Pinpoint the cell where the given text exists, returning its [X, Y] midpoint coordinate. 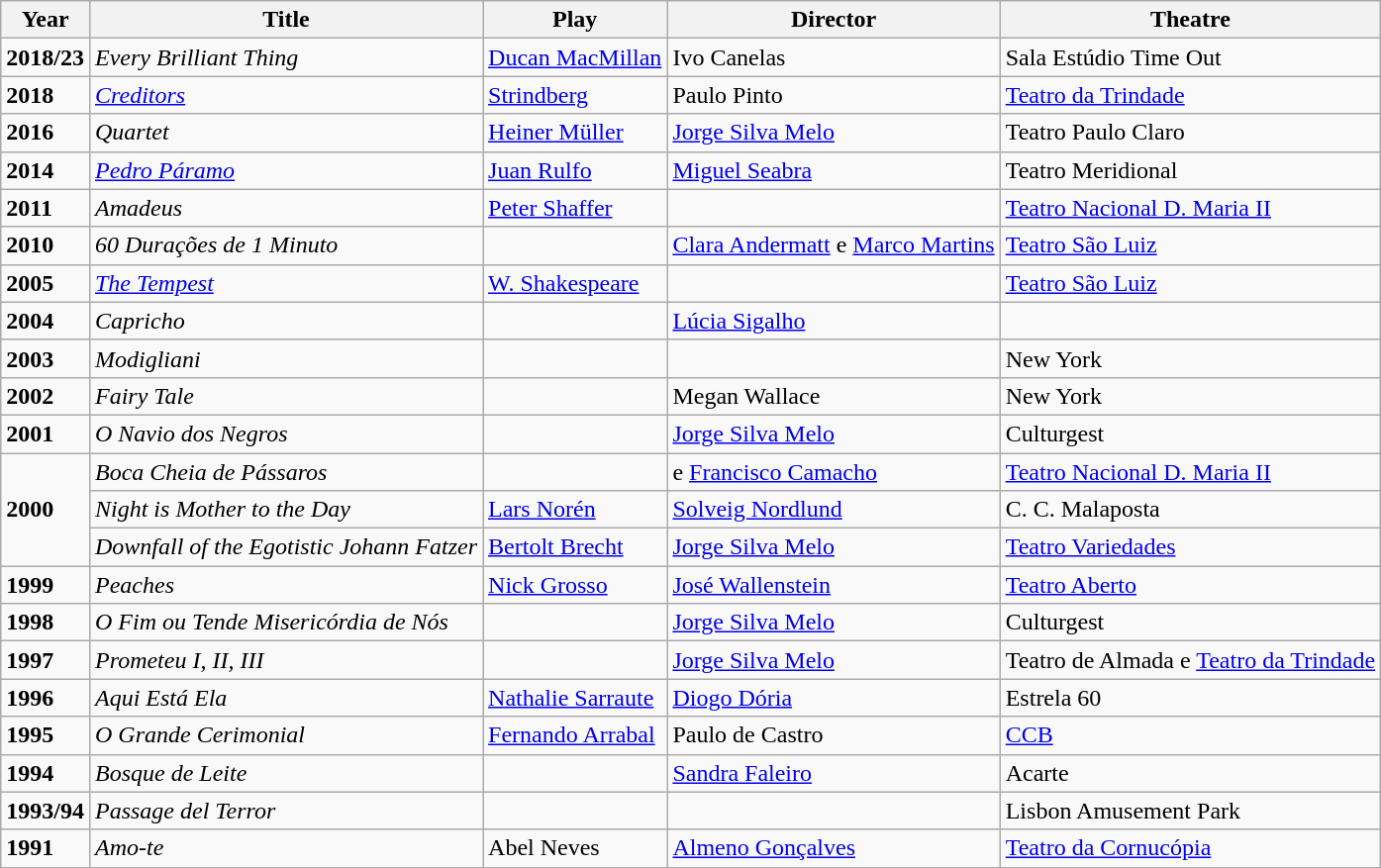
Creditors [285, 95]
O Grande Cerimonial [285, 735]
2000 [46, 510]
1993/94 [46, 811]
Lúcia Sigalho [834, 321]
60 Durações de 1 Minuto [285, 245]
Night is Mother to the Day [285, 510]
Nick Grosso [575, 585]
2018/23 [46, 57]
Ivo Canelas [834, 57]
W. Shakespeare [575, 283]
1998 [46, 623]
Capricho [285, 321]
Lars Norén [575, 510]
Teatro de Almada e Teatro da Trindade [1190, 660]
Every Brilliant Thing [285, 57]
Theatre [1190, 20]
Almeno Gonçalves [834, 848]
C. C. Malaposta [1190, 510]
Play [575, 20]
Title [285, 20]
Teatro Paulo Claro [1190, 133]
Bosque de Leite [285, 773]
Amo-te [285, 848]
Fairy Tale [285, 396]
Lisbon Amusement Park [1190, 811]
O Fim ou Tende Misericórdia de Nós [285, 623]
Paulo de Castro [834, 735]
Megan Wallace [834, 396]
Teatro da Trindade [1190, 95]
Teatro Meridional [1190, 170]
Abel Neves [575, 848]
1994 [46, 773]
Peter Shaffer [575, 208]
Clara Andermatt e Marco Martins [834, 245]
Acarte [1190, 773]
2014 [46, 170]
Bertolt Brecht [575, 547]
2016 [46, 133]
Miguel Seabra [834, 170]
1996 [46, 698]
Modigliani [285, 358]
Quartet [285, 133]
CCB [1190, 735]
Year [46, 20]
e Francisco Camacho [834, 472]
Sala Estúdio Time Out [1190, 57]
Strindberg [575, 95]
The Tempest [285, 283]
Teatro Aberto [1190, 585]
Diogo Dória [834, 698]
Teatro da Cornucópia [1190, 848]
2001 [46, 434]
1991 [46, 848]
2010 [46, 245]
Sandra Faleiro [834, 773]
2005 [46, 283]
José Wallenstein [834, 585]
Fernando Arrabal [575, 735]
Amadeus [285, 208]
Solveig Nordlund [834, 510]
Prometeu I, II, III [285, 660]
2018 [46, 95]
Downfall of the Egotistic Johann Fatzer [285, 547]
Boca Cheia de Pássaros [285, 472]
Passage del Terror [285, 811]
1999 [46, 585]
2011 [46, 208]
2003 [46, 358]
Ducan MacMillan [575, 57]
Juan Rulfo [575, 170]
Director [834, 20]
Teatro Variedades [1190, 547]
Nathalie Sarraute [575, 698]
Paulo Pinto [834, 95]
2002 [46, 396]
2004 [46, 321]
Estrela 60 [1190, 698]
Heiner Müller [575, 133]
Aqui Está Ela [285, 698]
O Navio dos Negros [285, 434]
Pedro Páramo [285, 170]
1997 [46, 660]
Peaches [285, 585]
1995 [46, 735]
